For the text-containing cell, return its midpoint in (x, y) coordinate format. 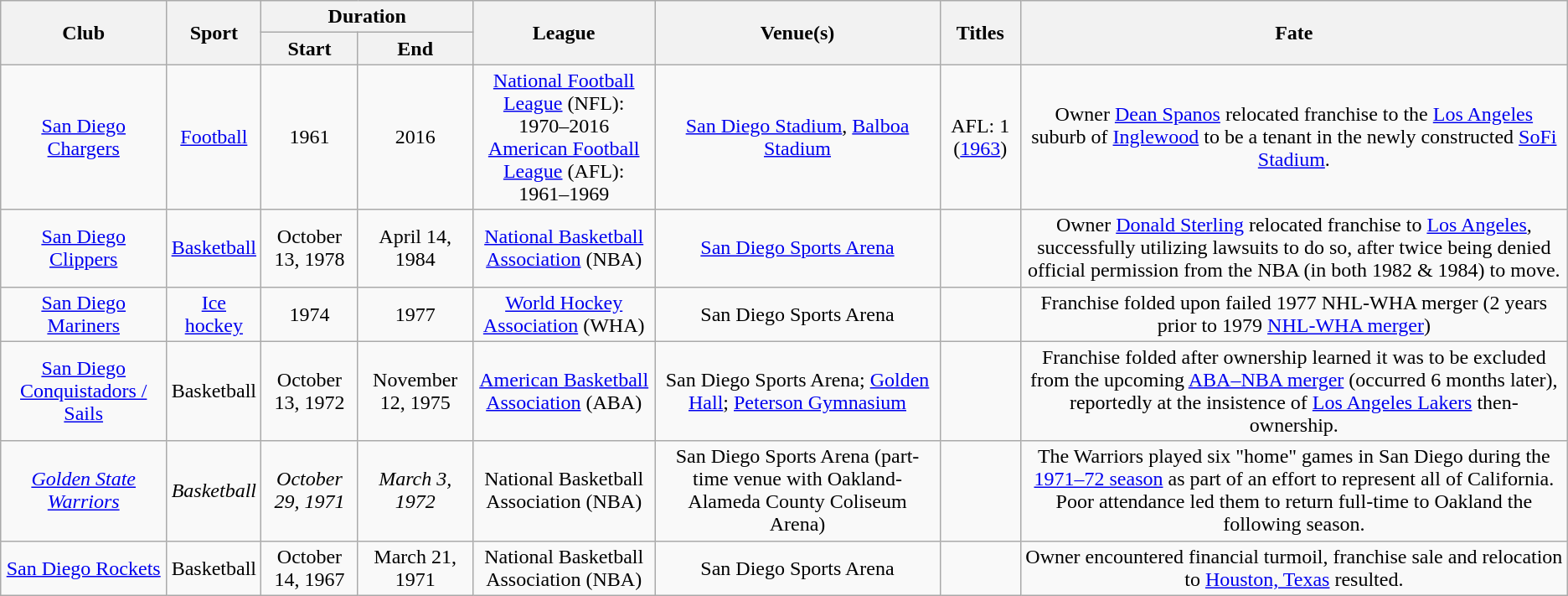
World Hockey Association (WHA) (563, 314)
October 14, 1967 (310, 568)
National Football League (NFL): 1970–2016American Football League (AFL): 1961–1969 (563, 137)
Sport (214, 33)
October 29, 1971 (310, 491)
San Diego Sports Arena; Golden Hall; Peterson Gymnasium (797, 391)
October 13, 1978 (310, 248)
Football (214, 137)
San Diego Clippers (84, 248)
Franchise folded upon failed 1977 NHL-WHA merger (2 years prior to 1979 NHL-WHA merger) (1293, 314)
San Diego Stadium, Balboa Stadium (797, 137)
2016 (415, 137)
November 12, 1975 (415, 391)
1974 (310, 314)
Start (310, 49)
Owner encountered financial turmoil, franchise sale and relocation to Houston, Texas resulted. (1293, 568)
Golden State Warriors (84, 491)
San Diego Conquistadors / Sails (84, 391)
Duration (367, 17)
Ice hockey (214, 314)
AFL: 1 (1963) (980, 137)
San Diego Mariners (84, 314)
Owner Dean Spanos relocated franchise to the Los Angeles suburb of Inglewood to be a tenant in the newly constructed SoFi Stadium. (1293, 137)
Fate (1293, 33)
April 14, 1984 (415, 248)
San Diego Rockets (84, 568)
October 13, 1972 (310, 391)
March 21, 1971 (415, 568)
San Diego Sports Arena (part-time venue with Oakland-Alameda County Coliseum Arena) (797, 491)
Venue(s) (797, 33)
Club (84, 33)
1961 (310, 137)
March 3, 1972 (415, 491)
End (415, 49)
League (563, 33)
Titles (980, 33)
1977 (415, 314)
American Basketball Association (ABA) (563, 391)
San Diego Chargers (84, 137)
